For the text-containing cell, return its midpoint in [X, Y] coordinate format. 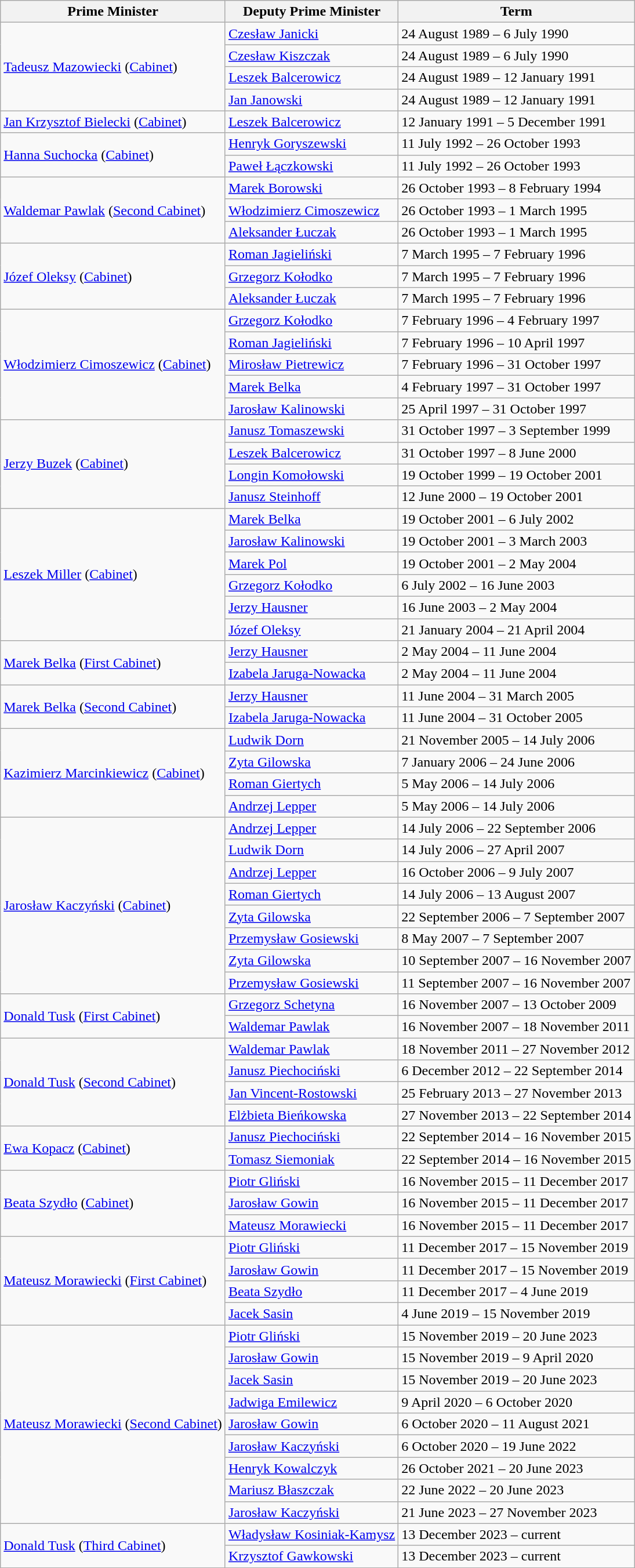
25 February 2013 – 27 November 2013 [516, 1093]
Włodzimierz Cimoszewicz (Cabinet) [113, 365]
14 July 2006 – 27 April 2007 [516, 850]
Marek Belka (Second Cabinet) [113, 707]
Longin Komołowski [311, 475]
16 October 2006 – 9 July 2007 [516, 872]
18 November 2011 – 27 November 2012 [516, 1049]
Józef Oleksy (Cabinet) [113, 276]
Jan Janowski [311, 100]
Henryk Goryszewski [311, 144]
16 June 2003 – 2 May 2004 [516, 607]
Grzegorz Schetyna [311, 1005]
11 June 2004 – 31 October 2005 [516, 718]
15 November 2019 – 9 April 2020 [516, 1358]
19 October 2001 – 2 May 2004 [516, 563]
Deputy Prime Minister [311, 12]
Marek Belka (First Cabinet) [113, 663]
19 October 2001 – 6 July 2002 [516, 519]
Krzysztof Gawkowski [311, 1556]
31 October 1997 – 3 September 1999 [516, 431]
11 June 2004 – 31 March 2005 [516, 696]
Henryk Kowalczyk [311, 1468]
7 January 2006 – 24 June 2006 [516, 762]
Tomasz Siemoniak [311, 1159]
Czesław Janicki [311, 34]
Hanna Suchocka (Cabinet) [113, 155]
Beata Szydło (Cabinet) [113, 1203]
16 November 2007 – 18 November 2011 [516, 1027]
Marek Borowski [311, 188]
Donald Tusk (Second Cabinet) [113, 1082]
22 June 2022 – 20 June 2023 [516, 1490]
Mateusz Morawiecki [311, 1225]
Prime Minister [113, 12]
Jan Vincent-Rostowski [311, 1093]
11 September 2007 – 16 November 2007 [516, 983]
Marek Pol [311, 563]
Mariusz Błaszczak [311, 1490]
Mateusz Morawiecki (First Cabinet) [113, 1280]
21 November 2005 – 14 July 2006 [516, 740]
4 June 2019 – 15 November 2019 [516, 1313]
Józef Oleksy [311, 629]
Beata Szydło [311, 1291]
6 December 2012 – 22 September 2014 [516, 1071]
Mirosław Pietrewicz [311, 365]
Janusz Tomaszewski [311, 431]
Władysław Kosiniak-Kamysz [311, 1534]
21 June 2023 – 27 November 2023 [516, 1512]
14 July 2006 – 13 August 2007 [516, 894]
Czesław Kiszczak [311, 56]
Donald Tusk (First Cabinet) [113, 1016]
Jerzy Buzek (Cabinet) [113, 464]
Jadwiga Emilewicz [311, 1402]
12 January 1991 – 5 December 1991 [516, 122]
Ewa Kopacz (Cabinet) [113, 1148]
7 February 1996 – 31 October 1997 [516, 365]
19 October 1999 – 19 October 2001 [516, 475]
8 May 2007 – 7 September 2007 [516, 938]
Waldemar Pawlak (Second Cabinet) [113, 210]
22 September 2006 – 7 September 2007 [516, 916]
6 October 2020 – 19 June 2022 [516, 1446]
11 December 2017 – 4 June 2019 [516, 1291]
7 February 1996 – 10 April 1997 [516, 343]
Jan Krzysztof Bielecki (Cabinet) [113, 122]
6 October 2020 – 11 August 2021 [516, 1424]
26 October 2021 – 20 June 2023 [516, 1468]
Elżbieta Bieńkowska [311, 1115]
26 October 1993 – 8 February 1994 [516, 188]
10 September 2007 – 16 November 2007 [516, 960]
9 April 2020 – 6 October 2020 [516, 1402]
25 April 1997 – 31 October 1997 [516, 409]
Leszek Miller (Cabinet) [113, 574]
19 October 2001 – 3 March 2003 [516, 541]
4 February 1997 – 31 October 1997 [516, 387]
12 June 2000 – 19 October 2001 [516, 497]
Jarosław Kaczyński (Cabinet) [113, 905]
16 November 2007 – 13 October 2009 [516, 1005]
Włodzimierz Cimoszewicz [311, 210]
7 February 1996 – 4 February 1997 [516, 321]
Term [516, 12]
27 November 2013 – 22 September 2014 [516, 1115]
Tadeusz Mazowiecki (Cabinet) [113, 67]
6 July 2002 – 16 June 2003 [516, 585]
Mateusz Morawiecki (Second Cabinet) [113, 1424]
14 July 2006 – 22 September 2006 [516, 828]
31 October 1997 – 8 June 2000 [516, 453]
21 January 2004 – 21 April 2004 [516, 629]
Kazimierz Marcinkiewicz (Cabinet) [113, 773]
Paweł Łączkowski [311, 166]
Donald Tusk (Third Cabinet) [113, 1545]
Janusz Steinhoff [311, 497]
